Find where the given text appears and provide that cell's center as (x, y) coordinate. 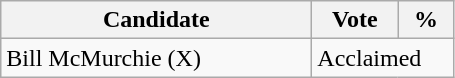
Vote (355, 20)
Bill McMurchie (X) (156, 58)
% (426, 20)
Candidate (156, 20)
Acclaimed (383, 58)
